Identify which cell holds the provided text, then report its [X, Y] central coordinate. 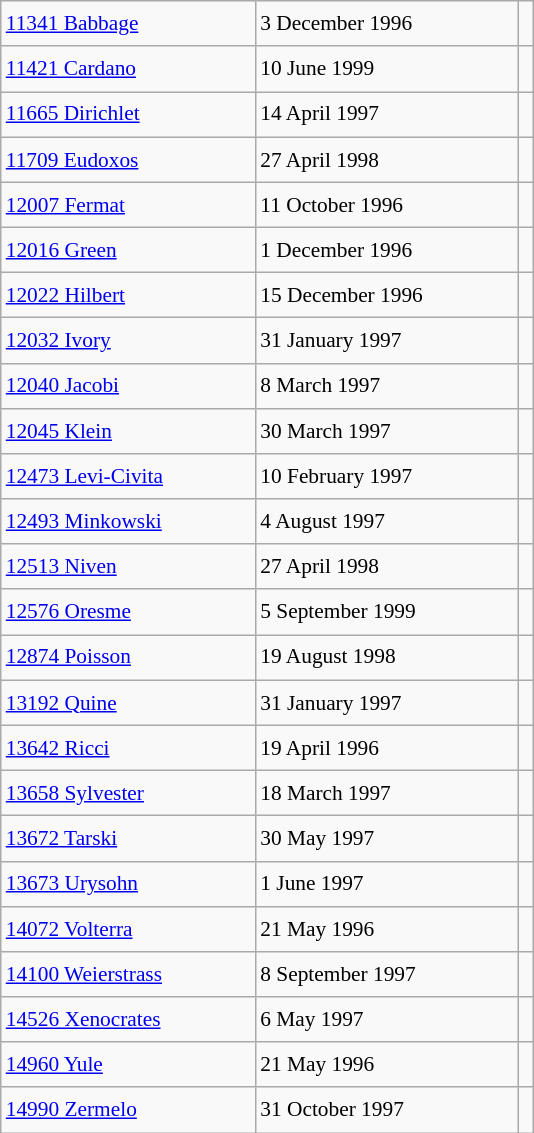
13192 Quine [128, 702]
11709 Eudoxos [128, 160]
12040 Jacobi [128, 386]
1 December 1996 [386, 250]
13658 Sylvester [128, 792]
13673 Urysohn [128, 884]
31 October 1997 [386, 1110]
11 October 1996 [386, 204]
18 March 1997 [386, 792]
1 June 1997 [386, 884]
12493 Minkowski [128, 522]
14526 Xenocrates [128, 1020]
30 March 1997 [386, 430]
3 December 1996 [386, 24]
12576 Oresme [128, 612]
19 August 1998 [386, 658]
11665 Dirichlet [128, 114]
14 April 1997 [386, 114]
14100 Weierstrass [128, 974]
15 December 1996 [386, 296]
12007 Fermat [128, 204]
12874 Poisson [128, 658]
13672 Tarski [128, 838]
4 August 1997 [386, 522]
8 September 1997 [386, 974]
13642 Ricci [128, 748]
12473 Levi-Civita [128, 476]
5 September 1999 [386, 612]
6 May 1997 [386, 1020]
8 March 1997 [386, 386]
12045 Klein [128, 430]
30 May 1997 [386, 838]
12513 Niven [128, 566]
19 April 1996 [386, 748]
14990 Zermelo [128, 1110]
12022 Hilbert [128, 296]
12032 Ivory [128, 340]
14072 Volterra [128, 928]
10 February 1997 [386, 476]
14960 Yule [128, 1064]
11341 Babbage [128, 24]
12016 Green [128, 250]
11421 Cardano [128, 68]
10 June 1999 [386, 68]
